Scan for the cell matching the given text and deliver its [X, Y] coordinate at center. 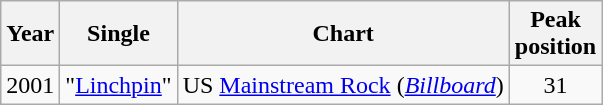
Single [118, 34]
US Mainstream Rock (Billboard) [343, 85]
Year [30, 34]
Chart [343, 34]
2001 [30, 85]
31 [555, 85]
Peakposition [555, 34]
"Linchpin" [118, 85]
